Locate the cell with the specified text and output its [x, y] center coordinate. 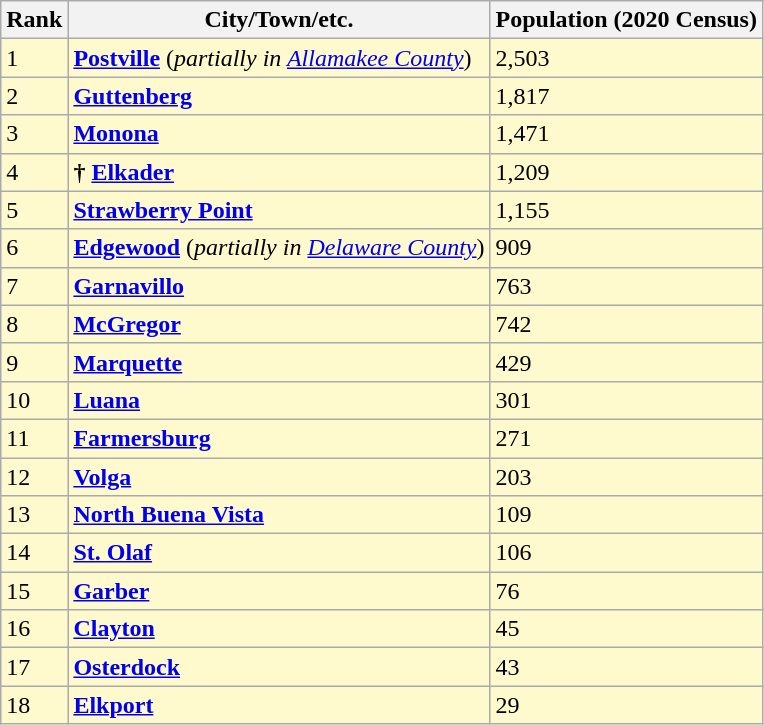
109 [626, 515]
1,471 [626, 134]
† Elkader [279, 172]
3 [34, 134]
909 [626, 248]
76 [626, 591]
2,503 [626, 58]
Marquette [279, 362]
271 [626, 438]
11 [34, 438]
Osterdock [279, 667]
Clayton [279, 629]
106 [626, 553]
Edgewood (partially in Delaware County) [279, 248]
43 [626, 667]
Rank [34, 20]
18 [34, 705]
5 [34, 210]
McGregor [279, 324]
742 [626, 324]
45 [626, 629]
1,155 [626, 210]
6 [34, 248]
301 [626, 400]
Farmersburg [279, 438]
1,209 [626, 172]
4 [34, 172]
8 [34, 324]
763 [626, 286]
12 [34, 477]
203 [626, 477]
1,817 [626, 96]
Strawberry Point [279, 210]
Guttenberg [279, 96]
Monona [279, 134]
Garber [279, 591]
15 [34, 591]
10 [34, 400]
Elkport [279, 705]
St. Olaf [279, 553]
7 [34, 286]
Volga [279, 477]
Postville (partially in Allamakee County) [279, 58]
1 [34, 58]
14 [34, 553]
29 [626, 705]
16 [34, 629]
Luana [279, 400]
Population (2020 Census) [626, 20]
9 [34, 362]
429 [626, 362]
Garnavillo [279, 286]
17 [34, 667]
North Buena Vista [279, 515]
City/Town/etc. [279, 20]
2 [34, 96]
13 [34, 515]
